Find where the given text appears and provide that cell's center as (x, y) coordinate. 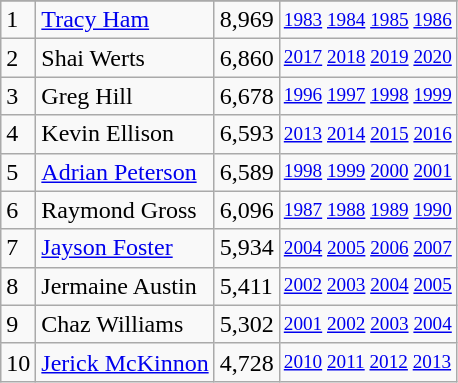
Raymond Gross (125, 210)
2002 2003 2004 2005 (368, 286)
6,593 (246, 134)
Jerick McKinnon (125, 362)
2 (18, 58)
Adrian Peterson (125, 172)
5,411 (246, 286)
5,302 (246, 324)
Jayson Foster (125, 248)
10 (18, 362)
1998 1999 2000 2001 (368, 172)
5,934 (246, 248)
4 (18, 134)
1983 1984 1985 1986 (368, 20)
2010 2011 2012 2013 (368, 362)
Jermaine Austin (125, 286)
8 (18, 286)
Greg Hill (125, 96)
6 (18, 210)
2013 2014 2015 2016 (368, 134)
6,589 (246, 172)
1 (18, 20)
Shai Werts (125, 58)
Chaz Williams (125, 324)
1996 1997 1998 1999 (368, 96)
Tracy Ham (125, 20)
3 (18, 96)
6,678 (246, 96)
5 (18, 172)
2017 2018 2019 2020 (368, 58)
7 (18, 248)
8,969 (246, 20)
2001 2002 2003 2004 (368, 324)
6,860 (246, 58)
2004 2005 2006 2007 (368, 248)
9 (18, 324)
1987 1988 1989 1990 (368, 210)
6,096 (246, 210)
4,728 (246, 362)
Kevin Ellison (125, 134)
